Output the (X, Y) coordinate of the center of the cell containing the given text.  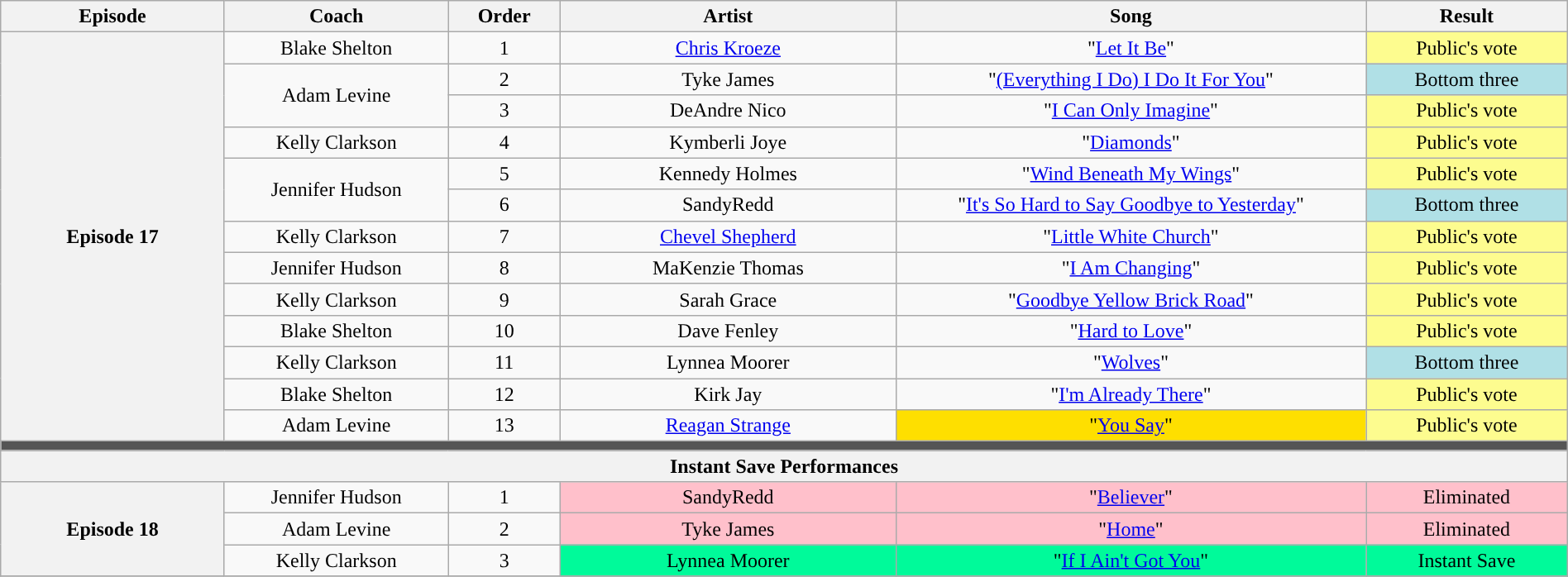
Instant Save Performances (784, 466)
Chevel Shepherd (728, 236)
13 (504, 426)
7 (504, 236)
MaKenzie Thomas (728, 268)
Coach (336, 17)
Artist (728, 17)
Episode (112, 17)
"I Am Changing" (1131, 268)
"If I Ain't Got You" (1131, 560)
Sarah Grace (728, 299)
6 (504, 205)
"Wind Beneath My Wings" (1131, 174)
"Goodbye Yellow Brick Road" (1131, 299)
"Let It Be" (1131, 48)
9 (504, 299)
Episode 18 (112, 529)
Instant Save (1467, 560)
"Wolves" (1131, 362)
11 (504, 362)
"Diamonds" (1131, 142)
5 (504, 174)
"Home" (1131, 529)
DeAndre Nico (728, 111)
Dave Fenley (728, 331)
Chris Kroeze (728, 48)
Episode 17 (112, 236)
12 (504, 394)
Kymberli Joye (728, 142)
"I Can Only Imagine" (1131, 111)
8 (504, 268)
"You Say" (1131, 426)
Order (504, 17)
4 (504, 142)
Song (1131, 17)
Kirk Jay (728, 394)
Reagan Strange (728, 426)
Kennedy Holmes (728, 174)
"I'm Already There" (1131, 394)
10 (504, 331)
"(Everything I Do) I Do It For You" (1131, 79)
"It's So Hard to Say Goodbye to Yesterday" (1131, 205)
"Hard to Love" (1131, 331)
"Little White Church" (1131, 236)
Result (1467, 17)
"Believer" (1131, 498)
